From the cell containing the given text, extract its center point as [X, Y] coordinate. 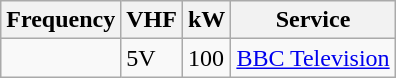
Frequency [61, 20]
kW [206, 20]
VHF [152, 20]
5V [152, 58]
100 [206, 58]
Service [313, 20]
BBC Television [313, 58]
